Provide the (x, y) coordinate of the cell's center where the given text is located.  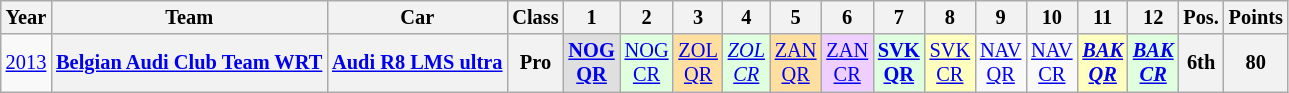
10 (1052, 17)
Class (535, 17)
ZOLQR (698, 63)
Pro (535, 63)
Points (1256, 17)
BAKCR (1153, 63)
1 (592, 17)
5 (796, 17)
NOGQR (592, 63)
ZOLCR (746, 63)
80 (1256, 63)
Team (189, 17)
Audi R8 LMS ultra (417, 63)
ZANCR (847, 63)
11 (1102, 17)
12 (1153, 17)
ZANQR (796, 63)
Car (417, 17)
6 (847, 17)
3 (698, 17)
6th (1200, 63)
4 (746, 17)
Year (26, 17)
NAVCR (1052, 63)
SVKCR (950, 63)
NOGCR (647, 63)
Pos. (1200, 17)
BAKQR (1102, 63)
2 (647, 17)
9 (1000, 17)
2013 (26, 63)
SVKQR (899, 63)
NAVQR (1000, 63)
8 (950, 17)
Belgian Audi Club Team WRT (189, 63)
7 (899, 17)
